Search for the cell housing the specified text and yield its (X, Y) center coordinate. 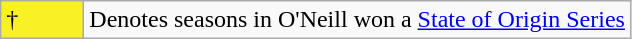
† (42, 20)
Denotes seasons in O'Neill won a State of Origin Series (358, 20)
